Capture the cell that displays the provided text and extract its (x, y) central coordinate. 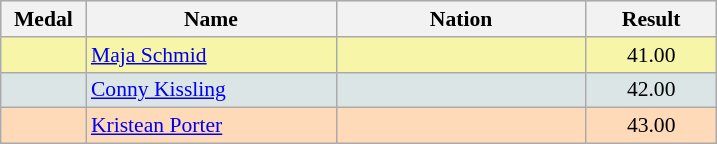
Medal (44, 19)
Name (211, 19)
43.00 (651, 126)
Maja Schmid (211, 55)
Conny Kissling (211, 90)
Nation (461, 19)
41.00 (651, 55)
Kristean Porter (211, 126)
Result (651, 19)
42.00 (651, 90)
